Provide the [X, Y] coordinate of the cell's center where the given text is located.  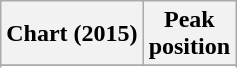
Peakposition [189, 34]
Chart (2015) [72, 34]
